From the cell containing the given text, extract its center point as [x, y] coordinate. 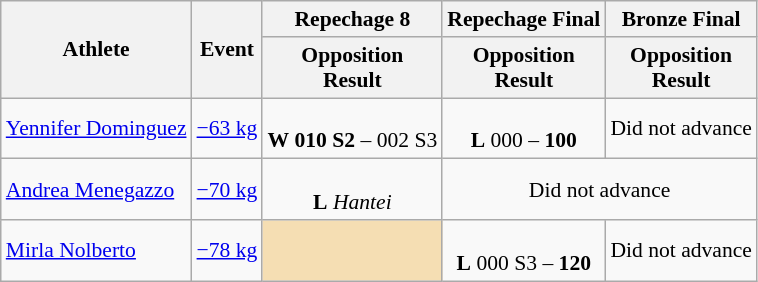
Mirla Nolberto [96, 250]
L 000 – 100 [524, 128]
Event [228, 50]
Repechage 8 [352, 19]
Repechage Final [524, 19]
L 000 S3 – 120 [524, 250]
L Hantei [352, 190]
Andrea Menegazzo [96, 190]
−63 kg [228, 128]
−70 kg [228, 190]
W 010 S2 – 002 S3 [352, 128]
Athlete [96, 50]
Bronze Final [681, 19]
−78 kg [228, 250]
Yennifer Dominguez [96, 128]
